Output the (X, Y) coordinate of the center of the cell containing the given text.  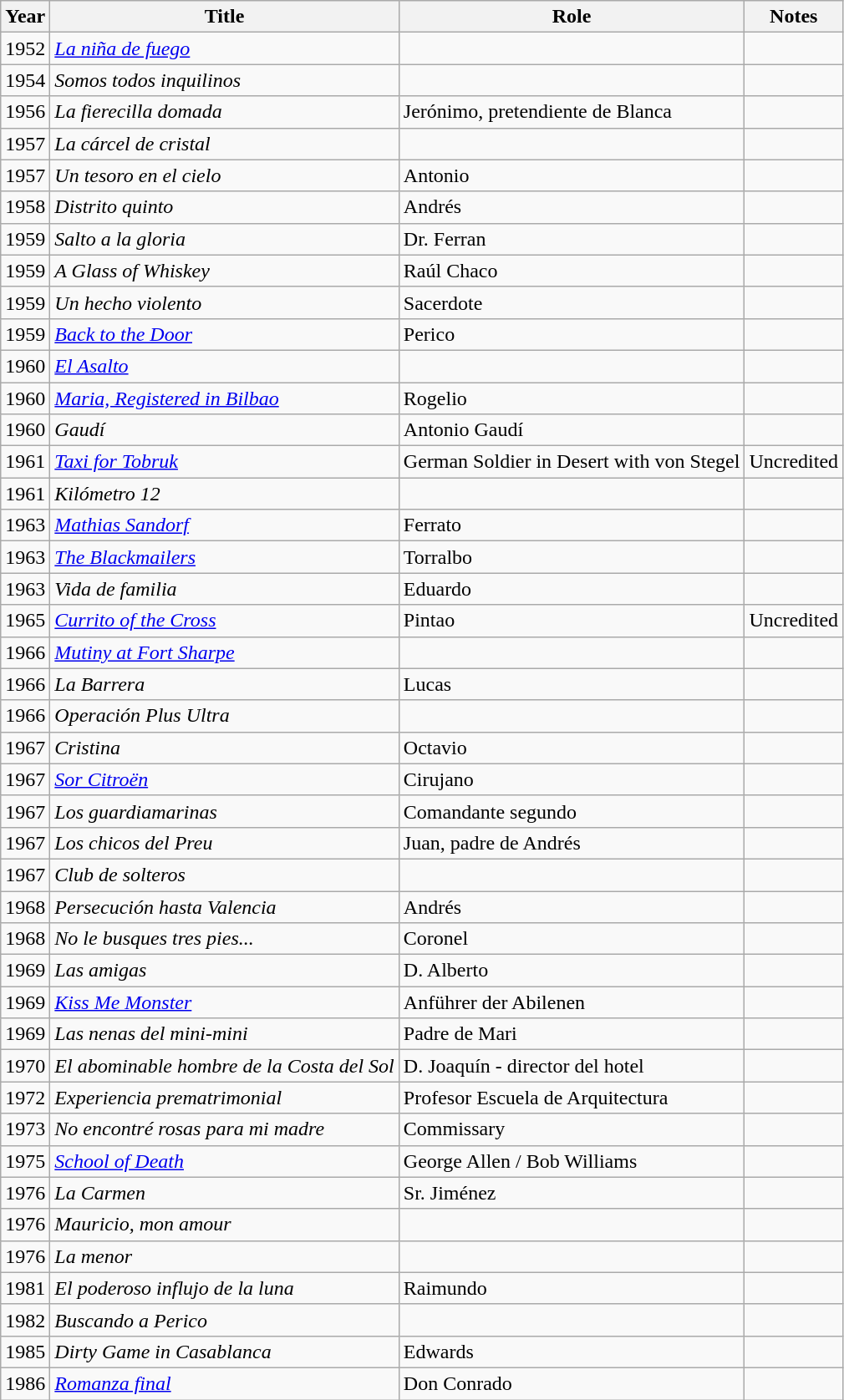
Year (25, 17)
Romanza final (224, 1383)
La fierecilla domada (224, 112)
1972 (25, 1098)
Sor Citroën (224, 779)
Padre de Mari (572, 1034)
Coronel (572, 939)
El abominable hombre de la Costa del Sol (224, 1066)
1965 (25, 621)
Raúl Chaco (572, 271)
1986 (25, 1383)
Dirty Game in Casablanca (224, 1352)
1952 (25, 48)
Mutiny at Fort Sharpe (224, 652)
La cárcel de cristal (224, 144)
Buscando a Perico (224, 1320)
Vida de familia (224, 589)
Profesor Escuela de Arquitectura (572, 1098)
Anführer der Abilenen (572, 1002)
1954 (25, 80)
Kilómetro 12 (224, 494)
Las amigas (224, 971)
Perico (572, 334)
Club de solteros (224, 875)
Operación Plus Ultra (224, 716)
Taxi for Tobruk (224, 462)
A Glass of Whiskey (224, 271)
El Asalto (224, 366)
Role (572, 17)
Jerónimo, pretendiente de Blanca (572, 112)
Antonio (572, 175)
1970 (25, 1066)
Maria, Registered in Bilbao (224, 398)
Torralbo (572, 557)
Las nenas del mini-mini (224, 1034)
Commissary (572, 1129)
Currito of the Cross (224, 621)
Somos todos inquilinos (224, 80)
Los chicos del Preu (224, 843)
1982 (25, 1320)
1975 (25, 1161)
Gaudí (224, 430)
Un hecho violento (224, 302)
No encontré rosas para mi madre (224, 1129)
Kiss Me Monster (224, 1002)
The Blackmailers (224, 557)
1981 (25, 1288)
Persecución hasta Valencia (224, 906)
Edwards (572, 1352)
La Barrera (224, 684)
1985 (25, 1352)
Mathias Sandorf (224, 525)
George Allen / Bob Williams (572, 1161)
Ferrato (572, 525)
D. Joaquín - director del hotel (572, 1066)
Eduardo (572, 589)
Juan, padre de Andrés (572, 843)
1973 (25, 1129)
D. Alberto (572, 971)
1958 (25, 207)
Experiencia prematrimonial (224, 1098)
La niña de fuego (224, 48)
German Soldier in Desert with von Stegel (572, 462)
Mauricio, mon amour (224, 1225)
Octavio (572, 748)
Title (224, 17)
Antonio Gaudí (572, 430)
No le busques tres pies... (224, 939)
Sacerdote (572, 302)
La Carmen (224, 1193)
La menor (224, 1256)
Rogelio (572, 398)
Back to the Door (224, 334)
Un tesoro en el cielo (224, 175)
Cristina (224, 748)
Comandante segundo (572, 811)
Pintao (572, 621)
Sr. Jiménez (572, 1193)
1956 (25, 112)
Distrito quinto (224, 207)
Notes (794, 17)
Dr. Ferran (572, 239)
Cirujano (572, 779)
Los guardiamarinas (224, 811)
Lucas (572, 684)
El poderoso influjo de la luna (224, 1288)
Don Conrado (572, 1383)
Raimundo (572, 1288)
School of Death (224, 1161)
Salto a la gloria (224, 239)
